Search for the cell housing the specified text and yield its (X, Y) center coordinate. 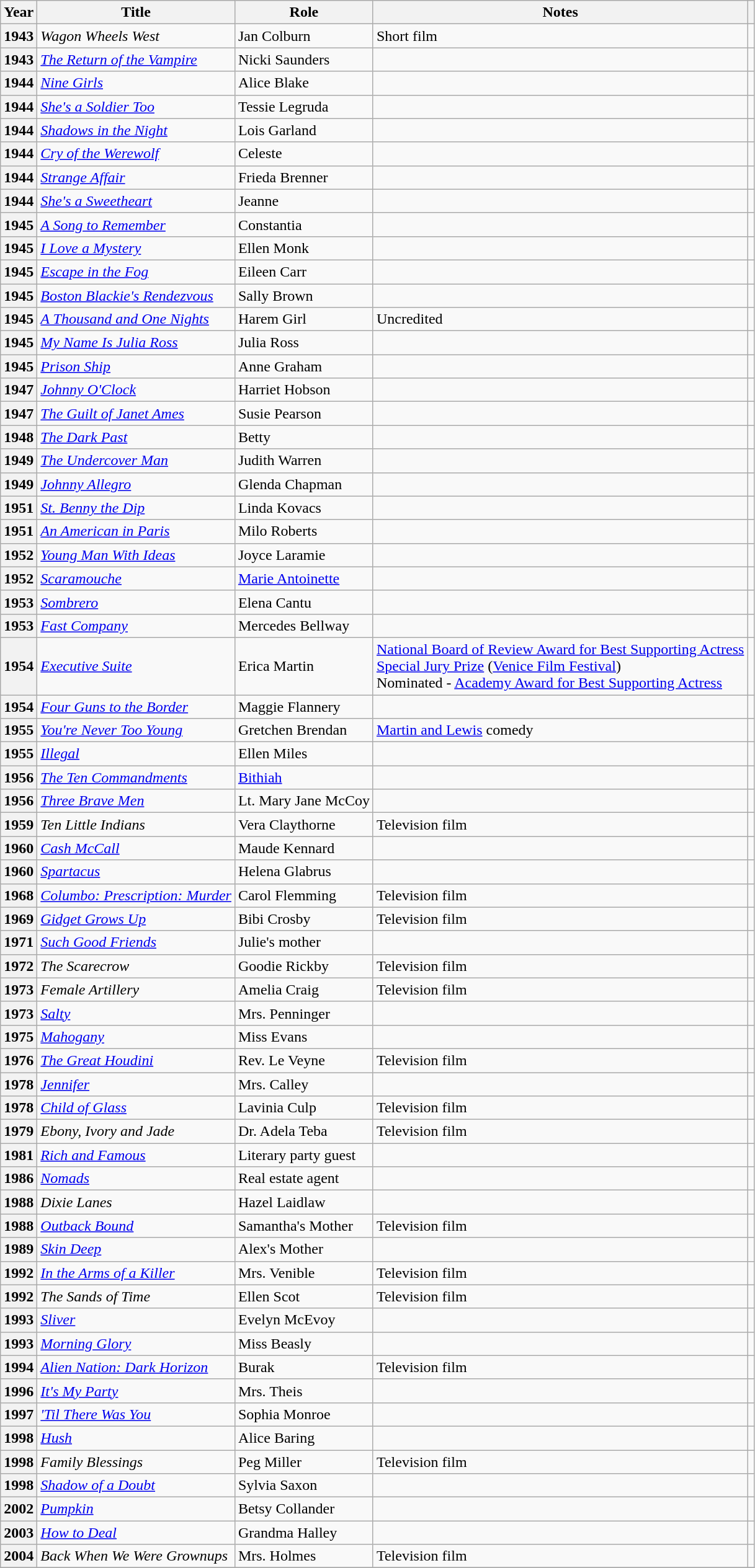
Tessie Legruda (304, 107)
Wagon Wheels West (136, 36)
Illegal (136, 754)
Mahogany (136, 1037)
Sombrero (136, 602)
Harem Girl (304, 319)
The Sands of Time (136, 1296)
Constantia (304, 224)
Alice Blake (304, 83)
Outback Bound (136, 1226)
1969 (19, 919)
Jeanne (304, 201)
Bibi Crosby (304, 919)
Erica Martin (304, 666)
My Name Is Julia Ross (136, 343)
It's My Party (136, 1391)
Sliver (136, 1320)
Rev. Le Veyne (304, 1060)
Johnny O'Clock (136, 390)
Escape in the Fog (136, 272)
The Undercover Man (136, 461)
Samantha's Mother (304, 1226)
'Til There Was You (136, 1414)
Celeste (304, 154)
1989 (19, 1249)
1997 (19, 1414)
Notes (560, 12)
Lois Garland (304, 130)
Betsy Collander (304, 1509)
Marie Antoinette (304, 578)
Nine Girls (136, 83)
Burak (304, 1367)
1971 (19, 942)
Boston Blackie's Rendezvous (136, 296)
Bithiah (304, 777)
She's a Sweetheart (136, 201)
A Song to Remember (136, 224)
Rich and Famous (136, 1155)
Scaramouche (136, 578)
Mrs. Venible (304, 1273)
Sylvia Saxon (304, 1486)
Joyce Laramie (304, 555)
Gretchen Brendan (304, 730)
1972 (19, 966)
1975 (19, 1037)
Jan Colburn (304, 36)
2003 (19, 1533)
Lt. Mary Jane McCoy (304, 801)
Frieda Brenner (304, 177)
Real estate agent (304, 1179)
Title (136, 12)
St. Benny the Dip (136, 508)
The Ten Commandments (136, 777)
The Scarecrow (136, 966)
Susie Pearson (304, 414)
A Thousand and One Nights (136, 319)
Alice Baring (304, 1438)
Helena Glabrus (304, 872)
Maggie Flannery (304, 706)
Alien Nation: Dark Horizon (136, 1367)
Peg Miller (304, 1461)
Martin and Lewis comedy (560, 730)
1996 (19, 1391)
I Love a Mystery (136, 248)
1948 (19, 437)
Mrs. Penninger (304, 1013)
Cry of the Werewolf (136, 154)
1981 (19, 1155)
Evelyn McEvoy (304, 1320)
1959 (19, 825)
You're Never Too Young (136, 730)
1968 (19, 895)
1986 (19, 1179)
Year (19, 12)
Ellen Monk (304, 248)
Linda Kovacs (304, 508)
Ellen Miles (304, 754)
Family Blessings (136, 1461)
Three Brave Men (136, 801)
Columbo: Prescription: Murder (136, 895)
Executive Suite (136, 666)
Dixie Lanes (136, 1202)
Sophia Monroe (304, 1414)
Nicki Saunders (304, 60)
Gidget Grows Up (136, 919)
Miss Evans (304, 1037)
She's a Soldier Too (136, 107)
Pumpkin (136, 1509)
Carol Flemming (304, 895)
Literary party guest (304, 1155)
Mrs. Theis (304, 1391)
Morning Glory (136, 1344)
Prison Ship (136, 366)
Young Man With Ideas (136, 555)
1976 (19, 1060)
Harriet Hobson (304, 390)
2002 (19, 1509)
Amelia Craig (304, 990)
Johnny Allegro (136, 484)
Eileen Carr (304, 272)
Julie's mother (304, 942)
Short film (560, 36)
Vera Claythorne (304, 825)
Grandma Halley (304, 1533)
Ten Little Indians (136, 825)
Back When We Were Grownups (136, 1556)
Strange Affair (136, 177)
Fast Company (136, 626)
Ellen Scot (304, 1296)
Four Guns to the Border (136, 706)
Anne Graham (304, 366)
In the Arms of a Killer (136, 1273)
Goodie Rickby (304, 966)
Betty (304, 437)
Uncredited (560, 319)
Mrs. Holmes (304, 1556)
The Return of the Vampire (136, 60)
Hazel Laidlaw (304, 1202)
Julia Ross (304, 343)
Nomads (136, 1179)
Alex's Mother (304, 1249)
Mercedes Bellway (304, 626)
The Dark Past (136, 437)
Dr. Adela Teba (304, 1132)
Jennifer (136, 1084)
Miss Beasly (304, 1344)
Milo Roberts (304, 531)
Shadow of a Doubt (136, 1486)
Salty (136, 1013)
Ebony, Ivory and Jade (136, 1132)
2004 (19, 1556)
Hush (136, 1438)
Spartacus (136, 872)
Maude Kennard (304, 848)
The Great Houdini (136, 1060)
1994 (19, 1367)
Glenda Chapman (304, 484)
The Guilt of Janet Ames (136, 414)
Judith Warren (304, 461)
Lavinia Culp (304, 1108)
Sally Brown (304, 296)
Child of Glass (136, 1108)
1979 (19, 1132)
Role (304, 12)
Female Artillery (136, 990)
Shadows in the Night (136, 130)
Cash McCall (136, 848)
Skin Deep (136, 1249)
An American in Paris (136, 531)
Such Good Friends (136, 942)
Elena Cantu (304, 602)
Mrs. Calley (304, 1084)
How to Deal (136, 1533)
